From the cell containing the given text, extract its center point as (x, y) coordinate. 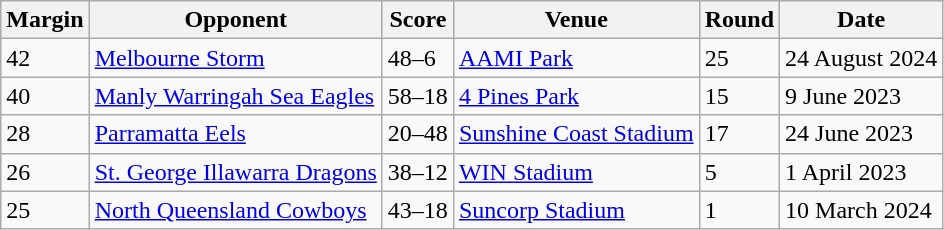
St. George Illawarra Dragons (236, 172)
28 (45, 134)
9 June 2023 (862, 96)
Venue (576, 20)
58–18 (418, 96)
Suncorp Stadium (576, 210)
Parramatta Eels (236, 134)
20–48 (418, 134)
10 March 2024 (862, 210)
North Queensland Cowboys (236, 210)
Round (739, 20)
Sunshine Coast Stadium (576, 134)
17 (739, 134)
43–18 (418, 210)
42 (45, 58)
5 (739, 172)
24 August 2024 (862, 58)
Margin (45, 20)
15 (739, 96)
Opponent (236, 20)
24 June 2023 (862, 134)
Manly Warringah Sea Eagles (236, 96)
AAMI Park (576, 58)
WIN Stadium (576, 172)
Melbourne Storm (236, 58)
Date (862, 20)
Score (418, 20)
4 Pines Park (576, 96)
26 (45, 172)
38–12 (418, 172)
1 (739, 210)
40 (45, 96)
1 April 2023 (862, 172)
48–6 (418, 58)
